Output the (x, y) coordinate of the center of the cell containing the given text.  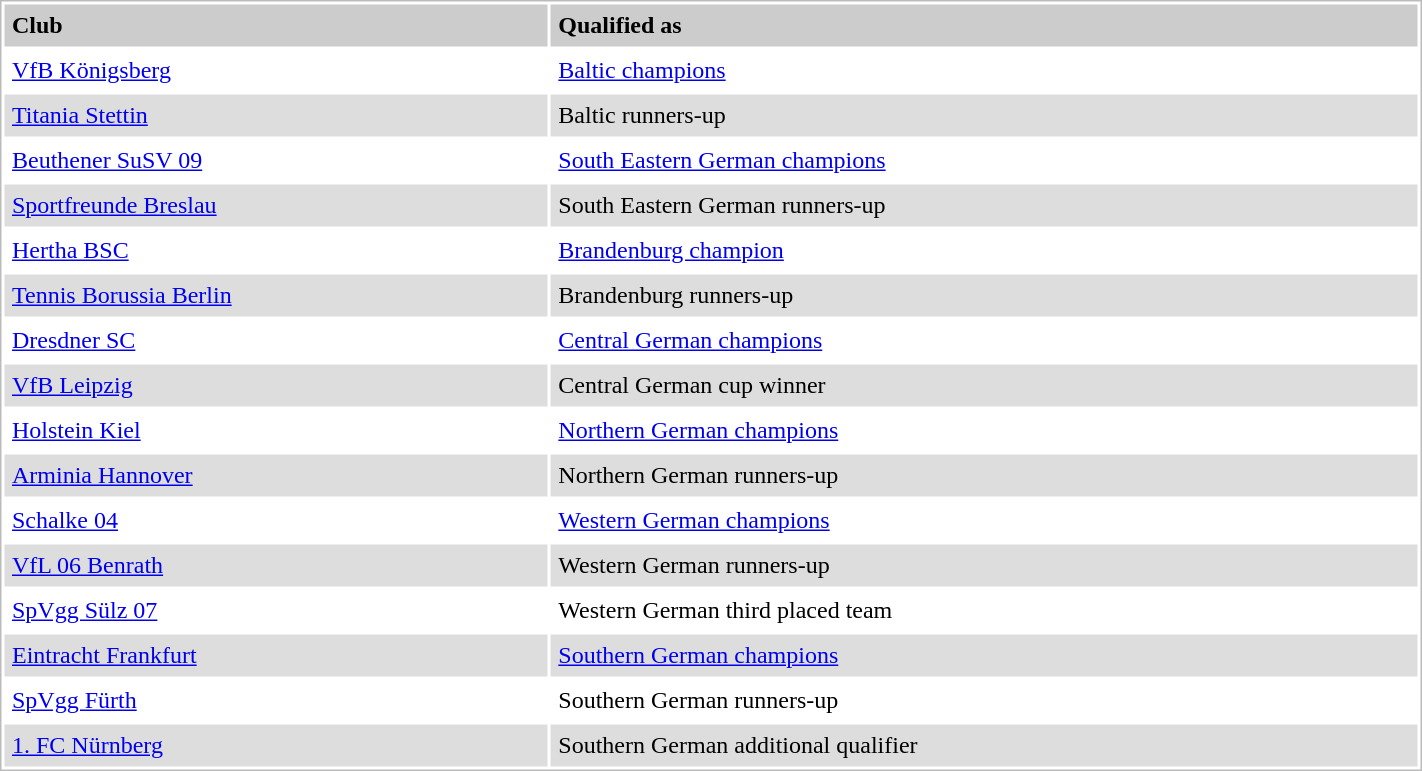
Beuthener SuSV 09 (276, 161)
Southern German runners-up (984, 701)
Dresdner SC (276, 341)
Western German champions (984, 521)
South Eastern German champions (984, 161)
VfB Königsberg (276, 71)
Western German third placed team (984, 611)
SpVgg Fürth (276, 701)
Baltic runners-up (984, 115)
Sportfreunde Breslau (276, 205)
Eintracht Frankfurt (276, 655)
Southern German additional qualifier (984, 745)
Northern German champions (984, 431)
Hertha BSC (276, 251)
Southern German champions (984, 655)
SpVgg Sülz 07 (276, 611)
VfB Leipzig (276, 385)
Brandenburg runners-up (984, 295)
Northern German runners-up (984, 475)
VfL 06 Benrath (276, 565)
Club (276, 25)
Central German cup winner (984, 385)
Tennis Borussia Berlin (276, 295)
1. FC Nürnberg (276, 745)
Central German champions (984, 341)
Qualified as (984, 25)
South Eastern German runners-up (984, 205)
Arminia Hannover (276, 475)
Western German runners-up (984, 565)
Holstein Kiel (276, 431)
Baltic champions (984, 71)
Titania Stettin (276, 115)
Brandenburg champion (984, 251)
Schalke 04 (276, 521)
